Capture the cell that displays the provided text and extract its [X, Y] central coordinate. 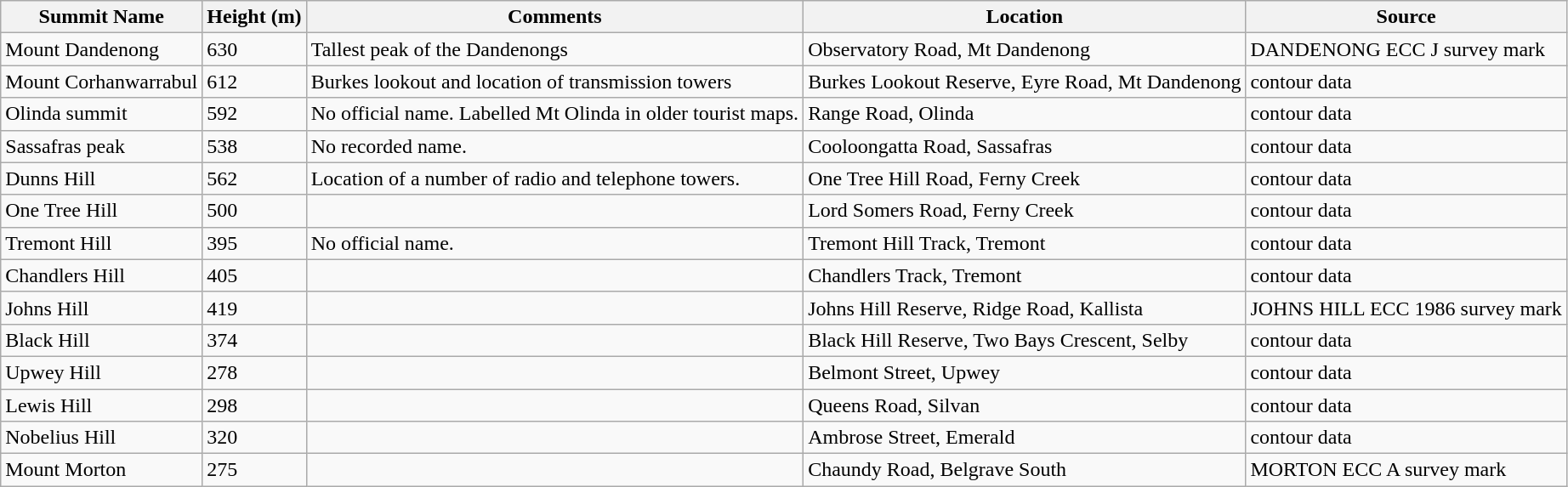
Height (m) [254, 17]
Tremont Hill Track, Tremont [1025, 243]
278 [254, 372]
395 [254, 243]
No official name. Labelled Mt Olinda in older tourist maps. [554, 114]
No official name. [554, 243]
Mount Corhanwarrabul [102, 82]
Belmont Street, Upwey [1025, 372]
Tallest peak of the Dandenongs [554, 49]
Mount Morton [102, 470]
Location of a number of radio and telephone towers. [554, 178]
Source [1406, 17]
One Tree Hill Road, Ferny Creek [1025, 178]
JOHNS HILL ECC 1986 survey mark [1406, 308]
419 [254, 308]
612 [254, 82]
Comments [554, 17]
DANDENONG ECC J survey mark [1406, 49]
320 [254, 438]
Chandlers Track, Tremont [1025, 275]
Mount Dandenong [102, 49]
Lewis Hill [102, 405]
500 [254, 211]
Lord Somers Road, Ferny Creek [1025, 211]
Olinda summit [102, 114]
Dunns Hill [102, 178]
Tremont Hill [102, 243]
374 [254, 340]
298 [254, 405]
Upwey Hill [102, 372]
Johns Hill Reserve, Ridge Road, Kallista [1025, 308]
MORTON ECC A survey mark [1406, 470]
592 [254, 114]
405 [254, 275]
One Tree Hill [102, 211]
275 [254, 470]
Cooloongatta Road, Sassafras [1025, 146]
Black Hill Reserve, Two Bays Crescent, Selby [1025, 340]
Sassafras peak [102, 146]
Observatory Road, Mt Dandenong [1025, 49]
562 [254, 178]
Burkes Lookout Reserve, Eyre Road, Mt Dandenong [1025, 82]
630 [254, 49]
Location [1025, 17]
Summit Name [102, 17]
Johns Hill [102, 308]
Queens Road, Silvan [1025, 405]
No recorded name. [554, 146]
Chandlers Hill [102, 275]
Nobelius Hill [102, 438]
Ambrose Street, Emerald [1025, 438]
Range Road, Olinda [1025, 114]
Black Hill [102, 340]
538 [254, 146]
Chaundy Road, Belgrave South [1025, 470]
Burkes lookout and location of transmission towers [554, 82]
